Pinpoint the cell where the given text exists, returning its (x, y) midpoint coordinate. 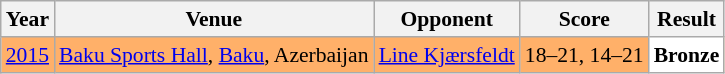
Line Kjærsfeldt (447, 55)
Score (584, 19)
Result (687, 19)
18–21, 14–21 (584, 55)
2015 (28, 55)
Opponent (447, 19)
Venue (214, 19)
Baku Sports Hall, Baku, Azerbaijan (214, 55)
Bronze (687, 55)
Year (28, 19)
